Provide the [X, Y] coordinate of the cell's center where the given text is located.  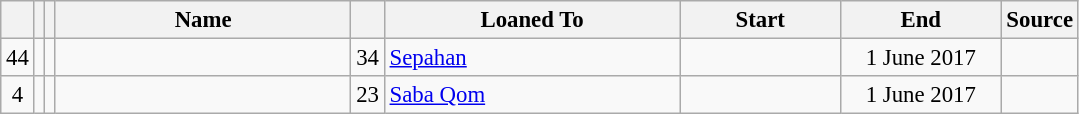
End [920, 20]
Source [1040, 20]
Loaned To [532, 20]
23 [368, 95]
44 [18, 58]
34 [368, 58]
4 [18, 95]
Saba Qom [532, 95]
Start [760, 20]
Name [203, 20]
Sepahan [532, 58]
